Pinpoint the cell where the given text exists, returning its (x, y) midpoint coordinate. 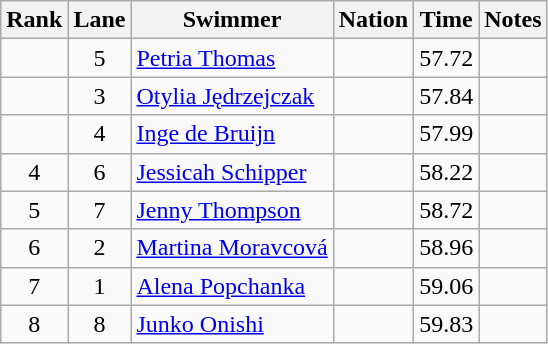
Junko Onishi (232, 324)
57.99 (446, 134)
Jessicah Schipper (232, 172)
3 (100, 96)
58.22 (446, 172)
Notes (513, 20)
59.06 (446, 286)
58.96 (446, 248)
59.83 (446, 324)
Alena Popchanka (232, 286)
Otylia Jędrzejczak (232, 96)
2 (100, 248)
Swimmer (232, 20)
Jenny Thompson (232, 210)
Martina Moravcová (232, 248)
1 (100, 286)
Petria Thomas (232, 58)
57.84 (446, 96)
58.72 (446, 210)
Time (446, 20)
Inge de Bruijn (232, 134)
57.72 (446, 58)
Rank (34, 20)
Nation (373, 20)
Lane (100, 20)
